Extract the [x, y] coordinate from the center of the cell holding the provided text.  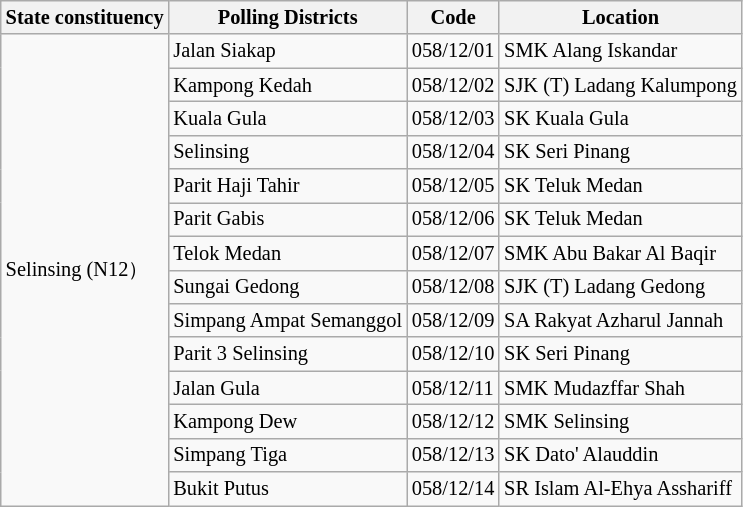
058/12/10 [453, 354]
Jalan Siakap [287, 51]
Selinsing [287, 152]
058/12/02 [453, 85]
058/12/12 [453, 421]
SMK Mudazffar Shah [620, 388]
Kuala Gula [287, 118]
State constituency [85, 17]
Location [620, 17]
Telok Medan [287, 253]
Parit Gabis [287, 219]
058/12/03 [453, 118]
058/12/06 [453, 219]
Polling Districts [287, 17]
SK Kuala Gula [620, 118]
Bukit Putus [287, 489]
SMK Selinsing [620, 421]
058/12/01 [453, 51]
SK Dato' Alauddin [620, 455]
Jalan Gula [287, 388]
058/12/08 [453, 287]
Kampong Dew [287, 421]
058/12/13 [453, 455]
Selinsing (N12） [85, 270]
Code [453, 17]
Simpang Ampat Semanggol [287, 320]
SR Islam Al-Ehya Asshariff [620, 489]
058/12/11 [453, 388]
Parit 3 Selinsing [287, 354]
058/12/09 [453, 320]
058/12/14 [453, 489]
SJK (T) Ladang Kalumpong [620, 85]
SA Rakyat Azharul Jannah [620, 320]
SMK Abu Bakar Al Baqir [620, 253]
SJK (T) Ladang Gedong [620, 287]
Parit Haji Tahir [287, 186]
Sungai Gedong [287, 287]
Kampong Kedah [287, 85]
Simpang Tiga [287, 455]
058/12/04 [453, 152]
058/12/07 [453, 253]
058/12/05 [453, 186]
SMK Alang Iskandar [620, 51]
